Determine the (x, y) coordinate at the center of the cell enclosing the given text.  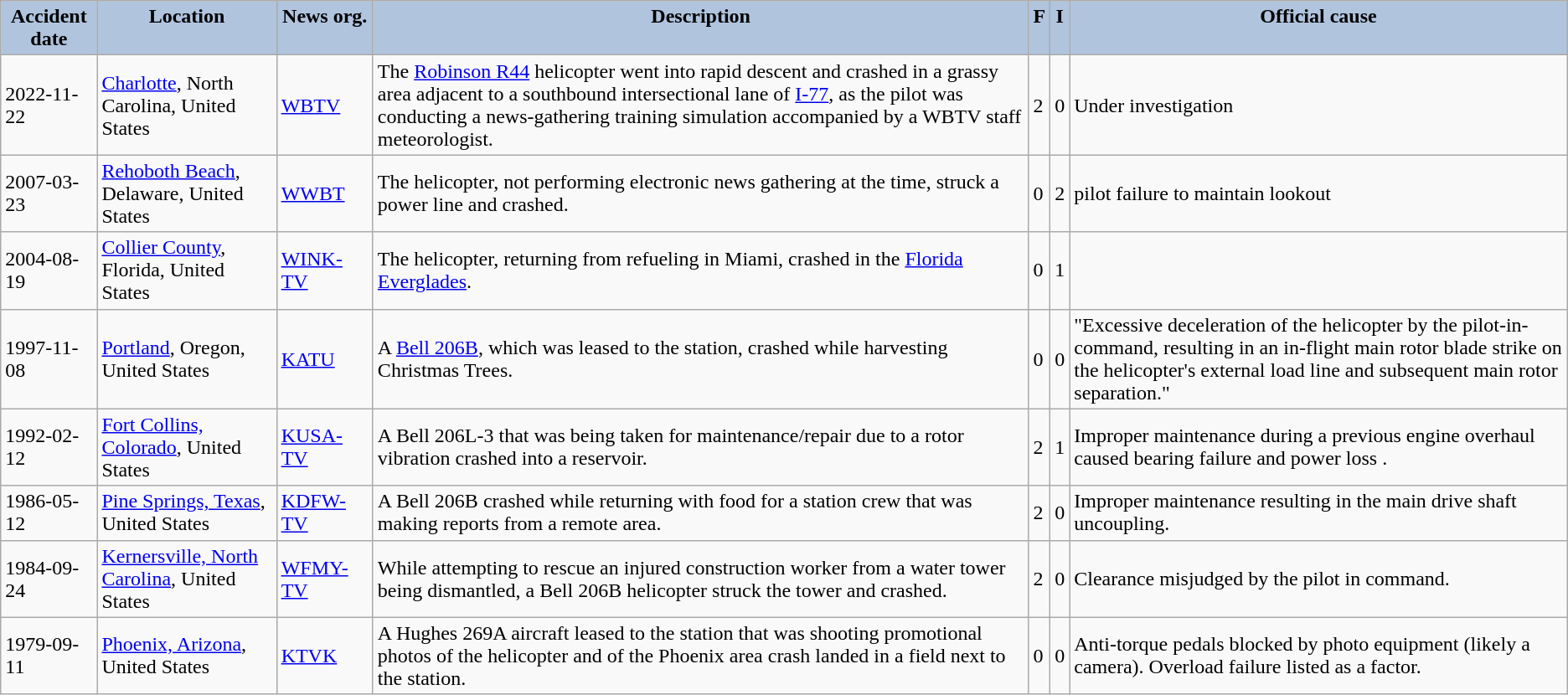
Phoenix, Arizona, United States (187, 656)
Rehoboth Beach, Delaware, United States (187, 193)
Clearance misjudged by the pilot in command. (1318, 579)
Location (187, 28)
F (1039, 28)
Official cause (1318, 28)
Charlotte, North Carolina, United States (187, 106)
2004-08-19 (49, 270)
Portland, Oregon, United States (187, 358)
KDFW-TV (325, 512)
1984-09-24 (49, 579)
2007-03-23 (49, 193)
Kernersville, North Carolina, United States (187, 579)
Pine Springs, Texas, United States (187, 512)
Collier County, Florida, United States (187, 270)
2022-11-22 (49, 106)
Accident date (49, 28)
1979-09-11 (49, 656)
1986-05-12 (49, 512)
A Bell 206L-3 that was being taken for maintenance/repair due to a rotor vibration crashed into a reservoir. (700, 447)
Improper maintenance during a previous engine overhaul caused bearing failure and power loss . (1318, 447)
A Bell 206B, which was leased to the station, crashed while harvesting Christmas Trees. (700, 358)
KUSA-TV (325, 447)
Fort Collins, Colorado, United States (187, 447)
1997-11-08 (49, 358)
I (1060, 28)
A Bell 206B crashed while returning with food for a station crew that was making reports from a remote area. (700, 512)
Anti-torque pedals blocked by photo equipment (likely a camera). Overload failure listed as a factor. (1318, 656)
KTVK (325, 656)
Improper maintenance resulting in the main drive shaft uncoupling. (1318, 512)
WFMY-TV (325, 579)
WBTV (325, 106)
The helicopter, not performing electronic news gathering at the time, struck a power line and crashed. (700, 193)
KATU (325, 358)
Description (700, 28)
While attempting to rescue an injured construction worker from a water tower being dismantled, a Bell 206B helicopter struck the tower and crashed. (700, 579)
News org. (325, 28)
The helicopter, returning from refueling in Miami, crashed in the Florida Everglades. (700, 270)
1992-02-12 (49, 447)
Under investigation (1318, 106)
WINK-TV (325, 270)
pilot failure to maintain lookout (1318, 193)
WWBT (325, 193)
